Identify which cell holds the provided text, then report its (x, y) central coordinate. 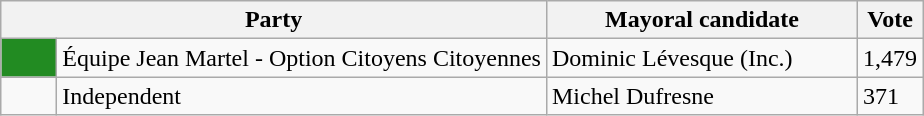
Dominic Lévesque (Inc.) (702, 58)
Mayoral candidate (702, 20)
Michel Dufresne (702, 96)
Party (274, 20)
Vote (890, 20)
1,479 (890, 58)
Équipe Jean Martel - Option Citoyens Citoyennes (302, 58)
371 (890, 96)
Independent (302, 96)
